Return (X, Y) of the center of cell containing provided text 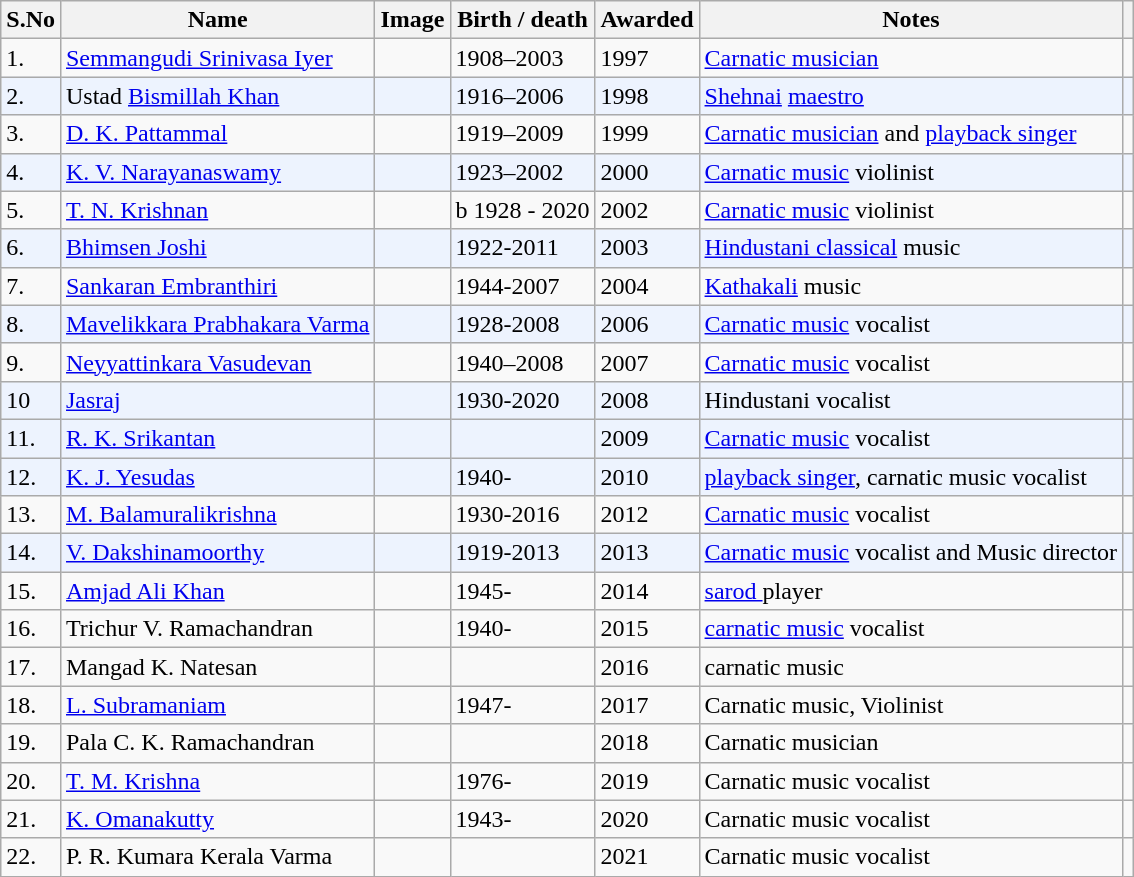
2004 (647, 286)
M. Balamuralikrishna (217, 515)
K. J. Yesudas (217, 477)
Carnatic music, Violinist (911, 705)
2003 (647, 248)
1943- (522, 819)
Semmangudi Srinivasa Iyer (217, 58)
2007 (647, 362)
9. (31, 362)
1923–2002 (522, 172)
19. (31, 743)
14. (31, 553)
Ustad Bismillah Khan (217, 96)
Jasraj (217, 400)
8. (31, 324)
21. (31, 819)
Mangad K. Natesan (217, 667)
2. (31, 96)
20. (31, 781)
playback singer, carnatic music vocalist (911, 477)
1998 (647, 96)
b 1928 - 2020 (522, 210)
R. K. Srikantan (217, 438)
K. V. Narayanaswamy (217, 172)
S.No (31, 20)
Hindustani vocalist (911, 400)
16. (31, 629)
18. (31, 705)
15. (31, 591)
Pala C. K. Ramachandran (217, 743)
Name (217, 20)
Hindustani classical music (911, 248)
10 (31, 400)
2014 (647, 591)
K. Omanakutty (217, 819)
1999 (647, 134)
1976- (522, 781)
5. (31, 210)
2012 (647, 515)
6. (31, 248)
carnatic music (911, 667)
1944-2007 (522, 286)
2015 (647, 629)
17. (31, 667)
7. (31, 286)
12. (31, 477)
1930-2020 (522, 400)
2006 (647, 324)
1947- (522, 705)
Birth / death (522, 20)
Shehnai maestro (911, 96)
1997 (647, 58)
Kathakali music (911, 286)
4. (31, 172)
carnatic music vocalist (911, 629)
Sankaran Embranthiri (217, 286)
2021 (647, 857)
2013 (647, 553)
13. (31, 515)
2009 (647, 438)
L. Subramaniam (217, 705)
Trichur V. Ramachandran (217, 629)
2017 (647, 705)
Neyyattinkara Vasudevan (217, 362)
Mavelikkara Prabhakara Varma (217, 324)
1916–2006 (522, 96)
1908–2003 (522, 58)
1945- (522, 591)
Carnatic musician and playback singer (911, 134)
T. M. Krishna (217, 781)
2019 (647, 781)
22. (31, 857)
2010 (647, 477)
1940–2008 (522, 362)
2016 (647, 667)
2002 (647, 210)
2018 (647, 743)
Bhimsen Joshi (217, 248)
1928-2008 (522, 324)
3. (31, 134)
Amjad Ali Khan (217, 591)
1922-2011 (522, 248)
1919-2013 (522, 553)
Carnatic music vocalist and Music director (911, 553)
V. Dakshinamoorthy (217, 553)
11. (31, 438)
2000 (647, 172)
Awarded (647, 20)
sarod player (911, 591)
1930-2016 (522, 515)
2020 (647, 819)
T. N. Krishnan (217, 210)
D. K. Pattammal (217, 134)
Image (412, 20)
1. (31, 58)
1919–2009 (522, 134)
2008 (647, 400)
P. R. Kumara Kerala Varma (217, 857)
Notes (911, 20)
